Provide the (x, y) coordinate of the cell's center where the given text is located.  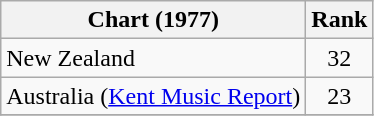
Australia (Kent Music Report) (154, 96)
Chart (1977) (154, 20)
New Zealand (154, 58)
23 (340, 96)
Rank (340, 20)
32 (340, 58)
